Capture the cell that displays the provided text and extract its (x, y) central coordinate. 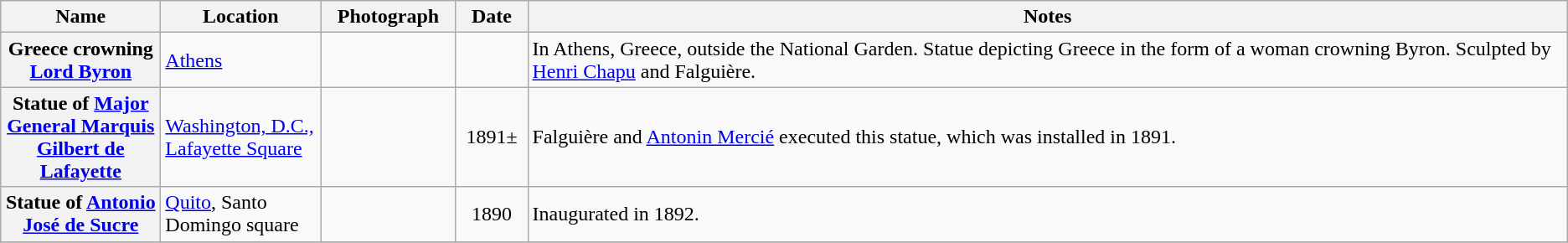
Photograph (389, 17)
Statue of Antonio José de Sucre (80, 215)
Notes (1047, 17)
Date (492, 17)
Inaugurated in 1892. (1047, 215)
1891± (492, 137)
Athens (241, 60)
Statue of Major General Marquis Gilbert de Lafayette (80, 137)
Washington, D.C., Lafayette Square (241, 137)
Quito, Santo Domingo square (241, 215)
1890 (492, 215)
Location (241, 17)
In Athens, Greece, outside the National Garden. Statue depicting Greece in the form of a woman crowning Byron. Sculpted by Henri Chapu and Falguière. (1047, 60)
Falguière and Antonin Mercié executed this statue, which was installed in 1891. (1047, 137)
Greece crowning Lord Byron (80, 60)
Name (80, 17)
